Locate the cell with the specified text and output its [x, y] center coordinate. 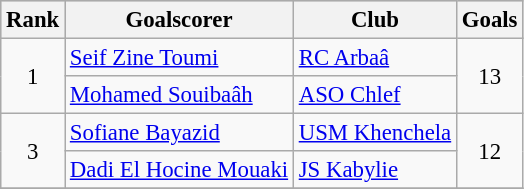
Goals [489, 20]
Goalscorer [180, 20]
Club [374, 20]
12 [489, 152]
Mohamed Souibaâh [180, 95]
3 [33, 152]
Dadi El Hocine Mouaki [180, 170]
Rank [33, 20]
RC Arbaâ [374, 58]
Sofiane Bayazid [180, 133]
USM Khenchela [374, 133]
JS Kabylie [374, 170]
1 [33, 76]
13 [489, 76]
ASO Chlef [374, 95]
Seif Zine Toumi [180, 58]
